Locate the cell with the specified text and output its [x, y] center coordinate. 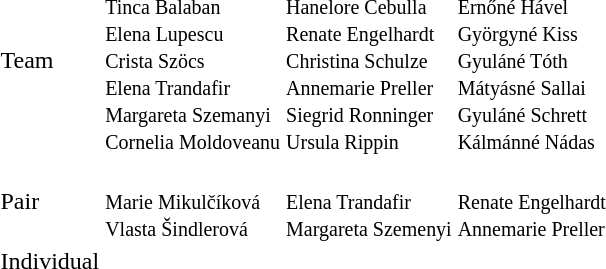
Elena TrandafirMargareta Szemenyi [370, 201]
Marie MikulčíkováVlasta Šindlerová [193, 201]
